Locate the cell with the specified text and output its (x, y) center coordinate. 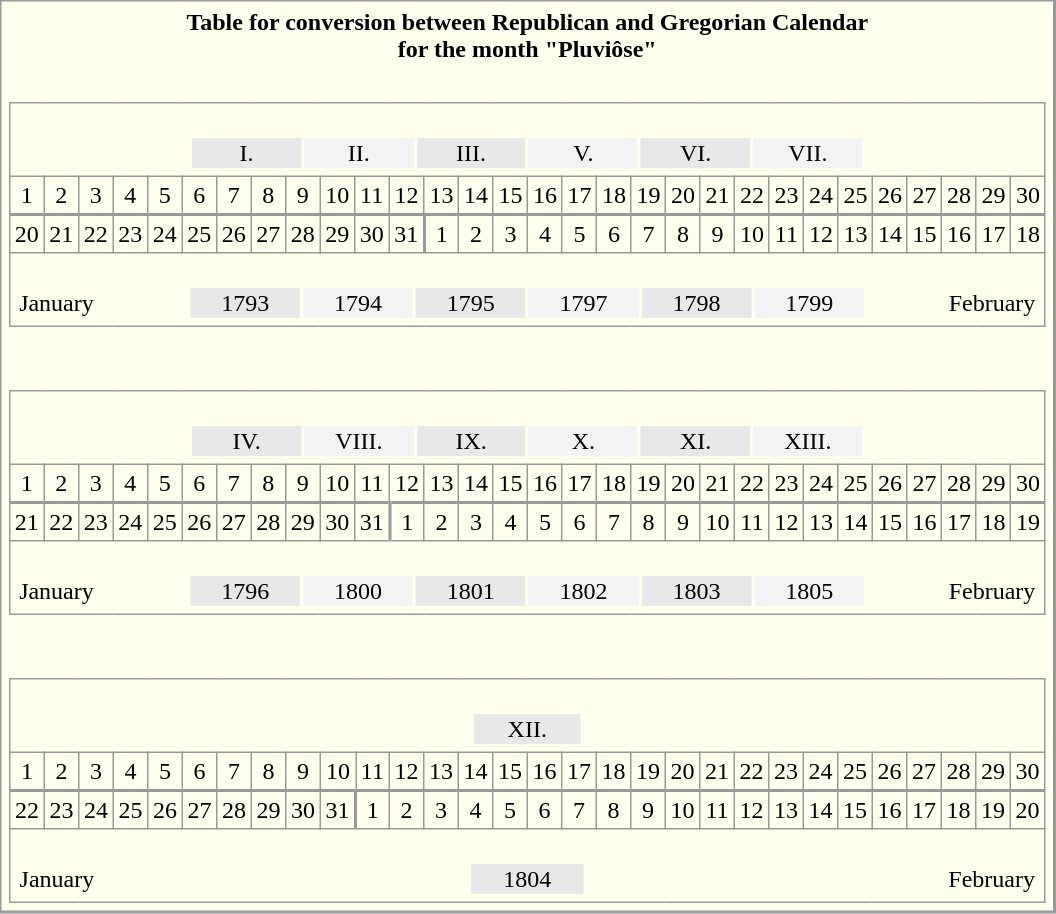
IX. (470, 441)
January 1796 1800 1801 1802 1803 1805 February (527, 578)
1805 (809, 591)
VII. (808, 153)
Table for conversion between Republican and Gregorian Calendar for the month "Pluviôse" (527, 36)
XIII. (808, 441)
1804 (528, 879)
January 1804 February (528, 866)
I. (246, 153)
1800 (358, 591)
1803 (697, 591)
1797 (584, 303)
IV. (246, 441)
I. II. III. V. VI. VII. (527, 140)
1795 (471, 303)
1794 (358, 303)
X. (584, 441)
XI. (696, 441)
II. (358, 153)
1802 (584, 591)
1793 (245, 303)
VIII. (358, 441)
III. (470, 153)
January 1793 1794 1795 1797 1798 1799 February (527, 290)
1796 (245, 591)
IV. VIII. IX. X. XI. XIII. (527, 428)
1798 (697, 303)
1801 (471, 591)
VI. (696, 153)
V. (584, 153)
1799 (809, 303)
